Return the [x, y] coordinate for the center point of the cell that contains the specified text.  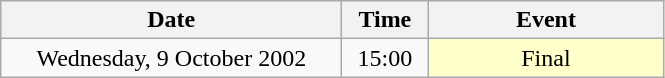
Final [546, 58]
Wednesday, 9 October 2002 [172, 58]
Event [546, 20]
15:00 [385, 58]
Time [385, 20]
Date [172, 20]
